Extract the [X, Y] coordinate from the center of the cell holding the provided text.  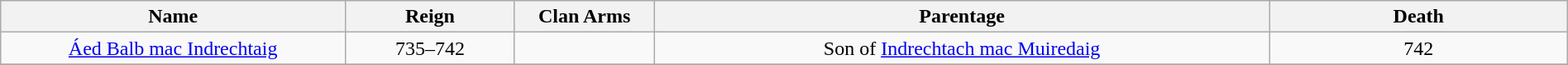
Reign [430, 17]
Parentage [962, 17]
Death [1418, 17]
742 [1418, 48]
Name [174, 17]
Áed Balb mac Indrechtaig [174, 48]
Son of Indrechtach mac Muiredaig [962, 48]
735–742 [430, 48]
Clan Arms [584, 17]
